Extract the [x, y] coordinate from the center of the cell holding the provided text.  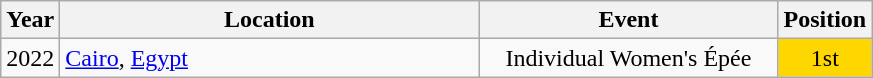
Event [628, 20]
Year [30, 20]
Individual Women's Épée [628, 58]
Cairo, Egypt [270, 58]
1st [825, 58]
2022 [30, 58]
Location [270, 20]
Position [825, 20]
